Find where the given text appears and provide that cell's center as [X, Y] coordinate. 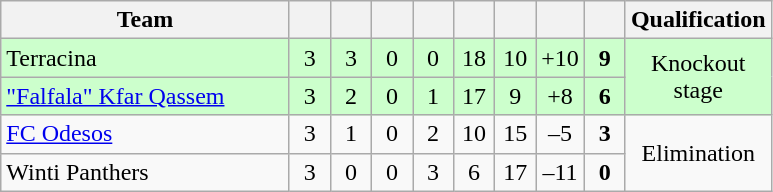
+10 [560, 58]
FC Odesos [146, 134]
Qualification [698, 20]
Team [146, 20]
"Falfala" Kfar Qassem [146, 96]
+8 [560, 96]
–11 [560, 172]
Knockout stage [698, 77]
18 [474, 58]
Winti Panthers [146, 172]
–5 [560, 134]
Elimination [698, 153]
Terracina [146, 58]
15 [516, 134]
